From the cell containing the given text, extract its center point as [X, Y] coordinate. 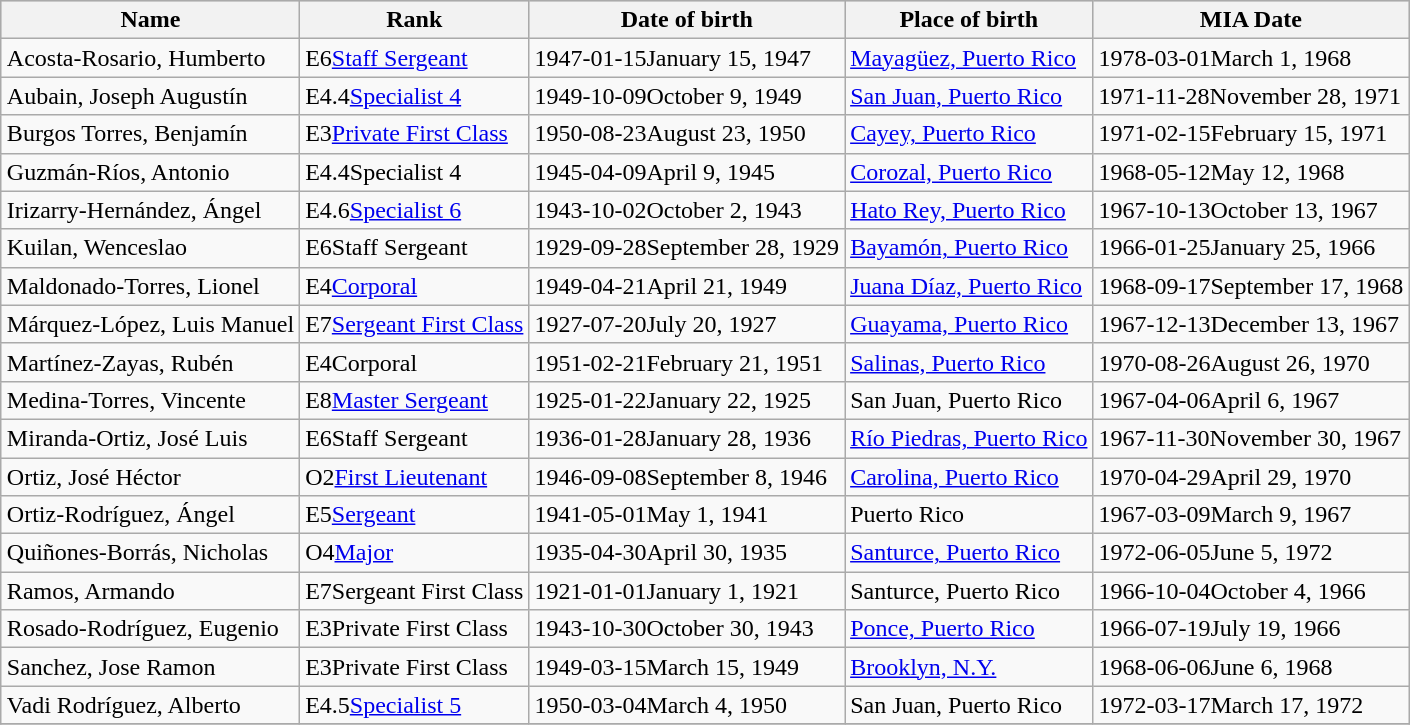
1950-08-23August 23, 1950 [687, 134]
1968-06-06June 6, 1968 [1251, 667]
1941-05-01May 1, 1941 [687, 515]
E4.6Specialist 6 [414, 210]
Ramos, Armando [150, 591]
1968-05-12May 12, 1968 [1251, 172]
MIA Date [1251, 20]
E4.5Specialist 5 [414, 705]
Mayagüez, Puerto Rico [969, 58]
1949-04-21April 21, 1949 [687, 286]
1949-10-09October 9, 1949 [687, 96]
Márquez-López, Luis Manuel [150, 324]
1925-01-22January 22, 1925 [687, 400]
Carolina, Puerto Rico [969, 477]
Quiñones-Borrás, Nicholas [150, 553]
Río Piedras, Puerto Rico [969, 438]
Salinas, Puerto Rico [969, 362]
Ponce, Puerto Rico [969, 629]
1970-08-26August 26, 1970 [1251, 362]
1972-06-05June 5, 1972 [1251, 553]
Bayamón, Puerto Rico [969, 248]
1943-10-02October 2, 1943 [687, 210]
Irizarry-Hernández, Ángel [150, 210]
Rosado-Rodríguez, Eugenio [150, 629]
Sanchez, Jose Ramon [150, 667]
Brooklyn, N.Y. [969, 667]
1943-10-30October 30, 1943 [687, 629]
Rank [414, 20]
Puerto Rico [969, 515]
1972-03-17March 17, 1972 [1251, 705]
O4Major [414, 553]
1935-04-30April 30, 1935 [687, 553]
1967-12-13December 13, 1967 [1251, 324]
1921-01-01January 1, 1921 [687, 591]
1971-11-28November 28, 1971 [1251, 96]
1966-07-19July 19, 1966 [1251, 629]
Corozal, Puerto Rico [969, 172]
1951-02-21February 21, 1951 [687, 362]
Burgos Torres, Benjamín [150, 134]
E8Master Sergeant [414, 400]
Maldonado-Torres, Lionel [150, 286]
1945-04-09April 9, 1945 [687, 172]
1947-01-15January 15, 1947 [687, 58]
1967-10-13October 13, 1967 [1251, 210]
Juana Díaz, Puerto Rico [969, 286]
1978-03-01March 1, 1968 [1251, 58]
1966-10-04October 4, 1966 [1251, 591]
1946-09-08September 8, 1946 [687, 477]
1929-09-28September 28, 1929 [687, 248]
Name [150, 20]
Acosta-Rosario, Humberto [150, 58]
Cayey, Puerto Rico [969, 134]
Martínez-Zayas, Rubén [150, 362]
Aubain, Joseph Augustín [150, 96]
1970-04-29April 29, 1970 [1251, 477]
1967-03-09March 9, 1967 [1251, 515]
1967-04-06April 6, 1967 [1251, 400]
Date of birth [687, 20]
Ortiz, José Héctor [150, 477]
O2First Lieutenant [414, 477]
1966-01-25January 25, 1966 [1251, 248]
Medina-Torres, Vincente [150, 400]
1949-03-15March 15, 1949 [687, 667]
E5Sergeant [414, 515]
1968-09-17September 17, 1968 [1251, 286]
Kuilan, Wenceslao [150, 248]
Place of birth [969, 20]
1936-01-28January 28, 1936 [687, 438]
1950-03-04March 4, 1950 [687, 705]
1927-07-20July 20, 1927 [687, 324]
Guayama, Puerto Rico [969, 324]
Guzmán-Ríos, Antonio [150, 172]
Miranda-Ortiz, José Luis [150, 438]
Hato Rey, Puerto Rico [969, 210]
1967-11-30November 30, 1967 [1251, 438]
Vadi Rodríguez, Alberto [150, 705]
1971-02-15February 15, 1971 [1251, 134]
Ortiz-Rodríguez, Ángel [150, 515]
